For the text-containing cell, return its midpoint in [X, Y] coordinate format. 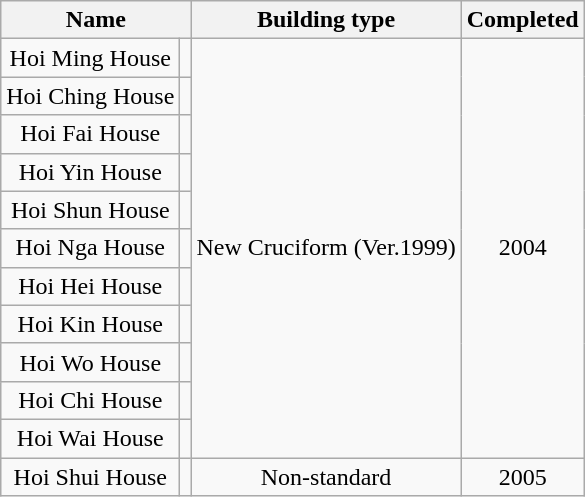
2004 [522, 248]
Building type [326, 20]
Hoi Fai House [90, 134]
Hoi Wo House [90, 362]
2005 [522, 477]
Hoi Ming House [90, 58]
Hoi Kin House [90, 324]
Non-standard [326, 477]
Hoi Ching House [90, 96]
Hoi Hei House [90, 286]
Hoi Wai House [90, 438]
Completed [522, 20]
Hoi Chi House [90, 400]
New Cruciform (Ver.1999) [326, 248]
Hoi Yin House [90, 172]
Hoi Shui House [90, 477]
Hoi Nga House [90, 248]
Name [96, 20]
Hoi Shun House [90, 210]
